Detect which cell encompasses the target text, then output its (x, y) center coordinate. 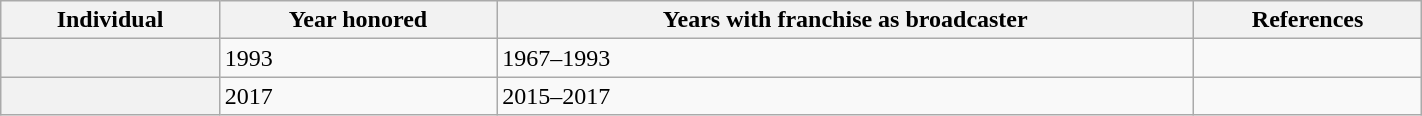
Years with franchise as broadcaster (846, 20)
1993 (358, 58)
Individual (110, 20)
2015–2017 (846, 96)
2017 (358, 96)
1967–1993 (846, 58)
References (1308, 20)
Year honored (358, 20)
